Extract the [X, Y] coordinate from the center of the cell holding the provided text.  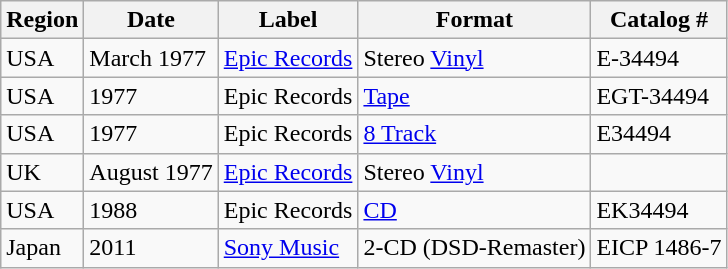
March 1977 [151, 58]
August 1977 [151, 172]
Label [288, 20]
Japan [42, 248]
Region [42, 20]
2011 [151, 248]
CD [474, 210]
Catalog # [659, 20]
UK [42, 172]
Tape [474, 96]
1988 [151, 210]
E-34494 [659, 58]
EICP 1486-7 [659, 248]
Date [151, 20]
Sony Music [288, 248]
Format [474, 20]
EGT-34494 [659, 96]
E34494 [659, 134]
EK34494 [659, 210]
8 Track [474, 134]
2-CD (DSD-Remaster) [474, 248]
